Determine the (x, y) coordinate at the center of the cell enclosing the given text.  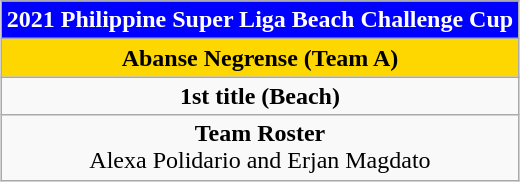
Abanse Negrense (Team A) (260, 58)
Team RosterAlexa Polidario and Erjan Magdato (260, 148)
2021 Philippine Super Liga Beach Challenge Cup (260, 20)
1st title (Beach) (260, 96)
